Locate the cell with the specified text and output its (x, y) center coordinate. 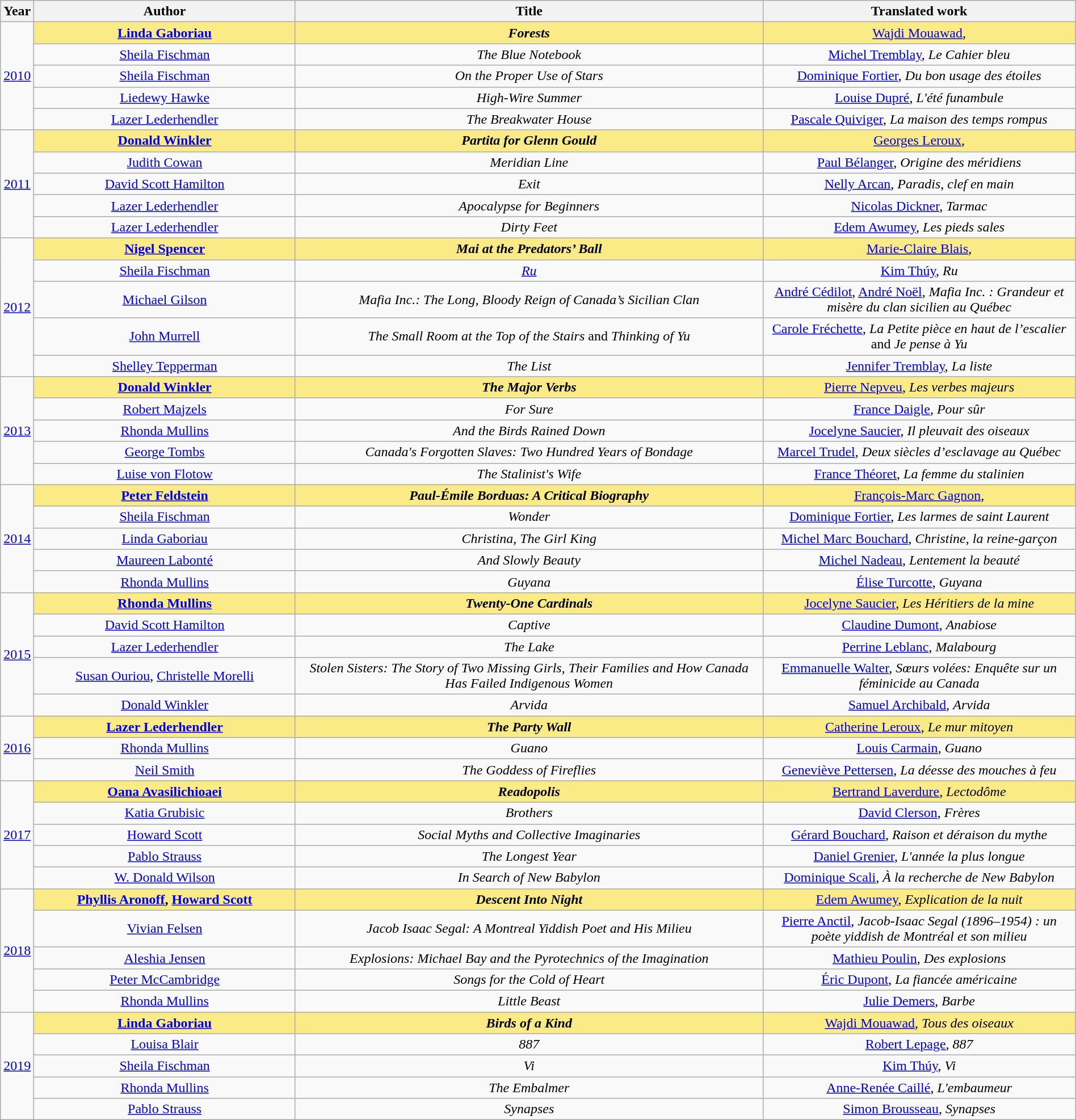
Dominique Fortier, Du bon usage des étoiles (919, 76)
Julie Demers, Barbe (919, 1001)
And Slowly Beauty (529, 560)
Year (17, 11)
Christina, The Girl King (529, 538)
Paul-Émile Borduas: A Critical Biography (529, 495)
2010 (17, 76)
Stolen Sisters: The Story of Two Missing Girls, Their Families and How Canada Has Failed Indigenous Women (529, 676)
The Breakwater House (529, 119)
Marie-Claire Blais, (919, 249)
Claudine Dumont, Anabiose (919, 625)
Catherine Leroux, Le mur mitoyen (919, 727)
W. Donald Wilson (165, 878)
Jacob Isaac Segal: A Montreal Yiddish Poet and His Milieu (529, 928)
2011 (17, 184)
Brothers (529, 813)
Edem Awumey, Les pieds sales (919, 227)
Pierre Nepveu, Les verbes majeurs (919, 388)
2018 (17, 950)
Vivian Felsen (165, 928)
Geneviève Pettersen, La déesse des mouches à feu (919, 770)
Wonder (529, 517)
Songs for the Cold of Heart (529, 979)
2012 (17, 307)
Bertrand Laverdure, Lectodôme (919, 791)
Nicolas Dickner, Tarmac (919, 205)
Phyllis Aronoff, Howard Scott (165, 899)
Louise Dupré, L'été funambule (919, 98)
Oana Avasilichioaei (165, 791)
Forests (529, 33)
Dominique Scali, À la recherche de New Babylon (919, 878)
Élise Turcotte, Guyana (919, 582)
Title (529, 11)
Susan Ouriou, Christelle Morelli (165, 676)
Wajdi Mouawad, (919, 33)
Wajdi Mouawad, Tous des oiseaux (919, 1023)
Social Myths and Collective Imaginaries (529, 835)
Louis Carmain, Guano (919, 748)
Robert Majzels (165, 409)
Jocelyne Saucier, Il pleuvait des oiseaux (919, 431)
Louisa Blair (165, 1045)
Arvida (529, 705)
The Embalmer (529, 1088)
Guano (529, 748)
Perrine Leblanc, Malabourg (919, 646)
Captive (529, 625)
887 (529, 1045)
George Tombs (165, 452)
Judith Cowan (165, 162)
2017 (17, 835)
Vi (529, 1066)
Emmanuelle Walter, Sœurs volées: Enquête sur un féminicide au Canada (919, 676)
High-Wire Summer (529, 98)
Birds of a Kind (529, 1023)
Pierre Anctil, Jacob-Isaac Segal (1896–1954) : un poète yiddish de Montréal et son milieu (919, 928)
Mai at the Predators’ Ball (529, 249)
The Small Room at the Top of the Stairs and Thinking of Yu (529, 337)
Shelley Tepperman (165, 366)
Aleshia Jensen (165, 958)
Guyana (529, 582)
Liedewy Hawke (165, 98)
Translated work (919, 11)
Maureen Labonté (165, 560)
Neil Smith (165, 770)
Nelly Arcan, Paradis, clef en main (919, 184)
Nigel Spencer (165, 249)
David Clerson, Frères (919, 813)
2014 (17, 538)
In Search of New Babylon (529, 878)
Meridian Line (529, 162)
France Théoret, La femme du stalinien (919, 474)
Luise von Flotow (165, 474)
John Murrell (165, 337)
Robert Lepage, 887 (919, 1045)
Simon Brousseau, Synapses (919, 1109)
Jocelyne Saucier, Les Héritiers de la mine (919, 603)
Peter McCambridge (165, 979)
The List (529, 366)
On the Proper Use of Stars (529, 76)
Twenty-One Cardinals (529, 603)
2015 (17, 654)
Partita for Glenn Gould (529, 141)
Anne-Renée Caillé, L'embaumeur (919, 1088)
2013 (17, 431)
Gérard Bouchard, Raison et déraison du mythe (919, 835)
Samuel Archibald, Arvida (919, 705)
2019 (17, 1066)
Author (165, 11)
Synapses (529, 1109)
Pascale Quiviger, La maison des temps rompus (919, 119)
Kim Thúy, Ru (919, 271)
Exit (529, 184)
Howard Scott (165, 835)
The Stalinist's Wife (529, 474)
Mathieu Poulin, Des explosions (919, 958)
Mafia Inc.: The Long, Bloody Reign of Canada’s Sicilian Clan (529, 300)
Edem Awumey, Explication de la nuit (919, 899)
Michael Gilson (165, 300)
The Major Verbs (529, 388)
André Cédilot, André Noël, Mafia Inc. : Grandeur et misère du clan sicilien au Québec (919, 300)
Peter Feldstein (165, 495)
Michel Nadeau, Lentement la beauté (919, 560)
Paul Bélanger, Origine des méridiens (919, 162)
For Sure (529, 409)
And the Birds Rained Down (529, 431)
Kim Thúy, Vi (919, 1066)
The Goddess of Fireflies (529, 770)
François-Marc Gagnon, (919, 495)
Michel Tremblay, Le Cahier bleu (919, 54)
Jennifer Tremblay, La liste (919, 366)
Marcel Trudel, Deux siècles d’esclavage au Québec (919, 452)
The Blue Notebook (529, 54)
Dominique Fortier, Les larmes de saint Laurent (919, 517)
Katia Grubisic (165, 813)
Georges Leroux, (919, 141)
Daniel Grenier, L'année la plus longue (919, 856)
The Party Wall (529, 727)
Éric Dupont, La fiancée américaine (919, 979)
Michel Marc Bouchard, Christine, la reine-garçon (919, 538)
Explosions: Michael Bay and the Pyrotechnics of the Imagination (529, 958)
Carole Fréchette, La Petite pièce en haut de l’escalier and Je pense à Yu (919, 337)
The Lake (529, 646)
Canada's Forgotten Slaves: Two Hundred Years of Bondage (529, 452)
The Longest Year (529, 856)
Little Beast (529, 1001)
Readopolis (529, 791)
Ru (529, 271)
2016 (17, 748)
Apocalypse for Beginners (529, 205)
Dirty Feet (529, 227)
Descent Into Night (529, 899)
France Daigle, Pour sûr (919, 409)
